Detect which cell encompasses the target text, then output its (x, y) center coordinate. 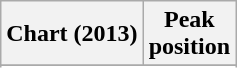
Peakposition (189, 34)
Chart (2013) (72, 34)
